Pinpoint the cell where the given text exists, returning its (X, Y) midpoint coordinate. 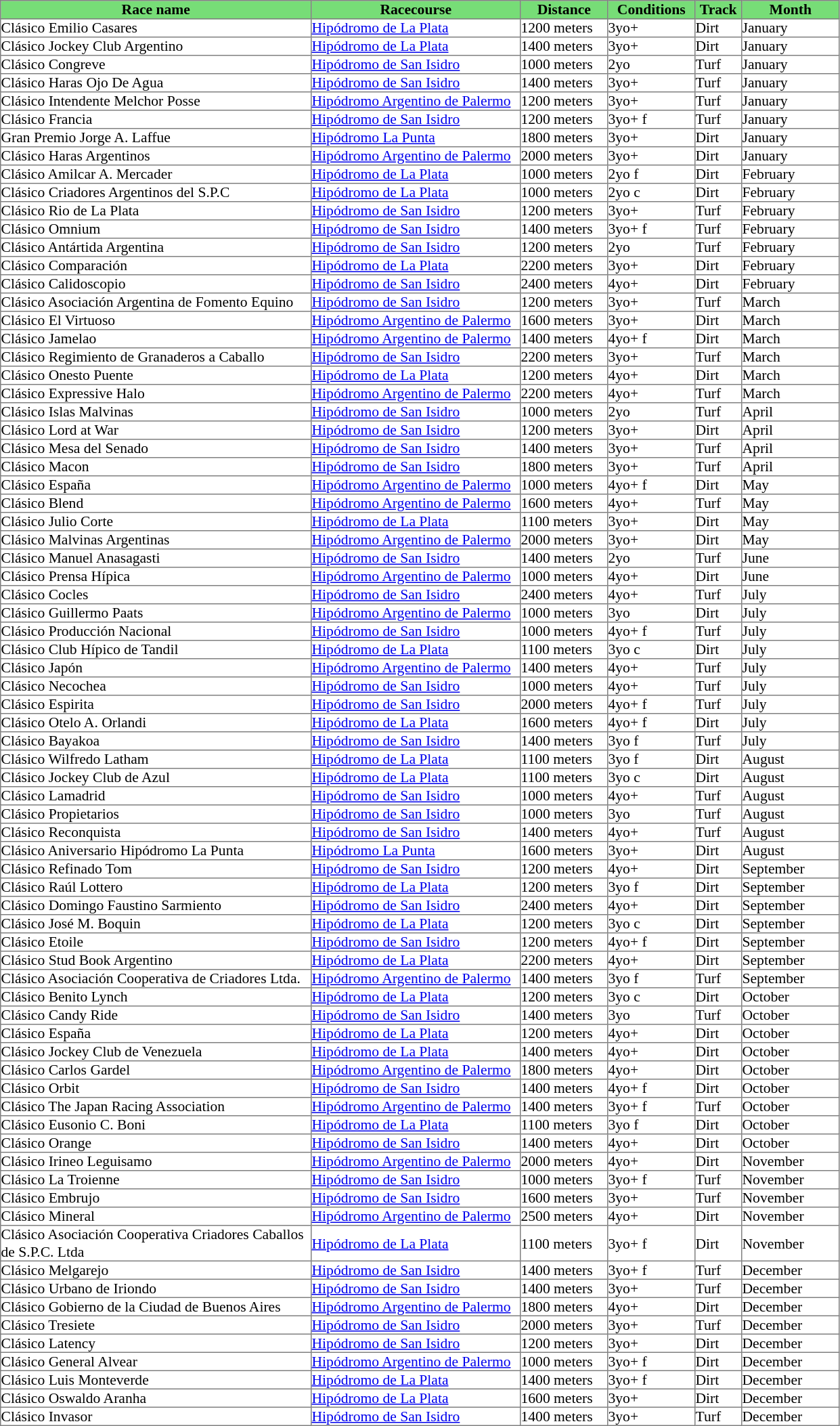
Clásico El Virtuoso (156, 321)
Clásico Reconquista (156, 833)
Clásico Asociación Cooperativa de Criadores Ltda. (156, 979)
Clásico General Alvear (156, 1361)
Month (791, 9)
Clásico Haras Argentinos (156, 156)
Clásico Lord at War (156, 431)
Clásico Blend (156, 504)
Clásico Aniversario Hipódromo La Punta (156, 850)
Gran Premio Jorge A. Laffue (156, 138)
Clásico Latency (156, 1343)
Clásico Melgarejo (156, 1270)
Clásico Luis Monteverde (156, 1380)
Clásico Propietarios (156, 814)
Clásico Benito Lynch (156, 997)
Clásico Jockey Club de Azul (156, 777)
Clásico Guillermo Paats (156, 613)
Clásico Necochea (156, 687)
2500 meters (565, 1216)
Clásico Prensa Hípica (156, 577)
Clásico Irineo Leguisamo (156, 1162)
Clásico Urbano de Iriondo (156, 1288)
Clásico Tresiete (156, 1324)
Clásico Invasor (156, 1417)
Clásico Manuel Anasagasti (156, 558)
Clásico The Japan Racing Association (156, 1106)
Clásico Orbit (156, 1089)
Clásico La Troienne (156, 1180)
Racecourse (416, 9)
Clásico Francia (156, 119)
Clásico Etoile (156, 943)
Clásico Club Hípico de Tandil (156, 650)
Clásico Intendente Melchor Posse (156, 102)
Clásico Julio Corte (156, 521)
Clásico Bayakoa (156, 741)
Clásico Omnium (156, 229)
Clásico Wilfredo Latham (156, 760)
Clásico Gobierno de la Ciudad de Buenos Aires (156, 1307)
Clásico Islas Malvinas (156, 412)
Clásico Orange (156, 1143)
Clásico Candy Ride (156, 1016)
Distance (565, 9)
Clásico Haras Ojo De Agua (156, 83)
Clásico Domingo Faustino Sarmiento (156, 906)
2yo c (651, 192)
Clásico Macon (156, 467)
Clásico Carlos Gardel (156, 1070)
2yo f (651, 175)
Clásico Japón (156, 668)
Race name (156, 9)
Clásico Mesa del Senado (156, 448)
Clásico Espirita (156, 704)
Clásico Rio de La Plata (156, 211)
Clásico Asociación Argentina de Fomento Equino (156, 302)
Clásico Cocles (156, 595)
Clásico José M. Boquin (156, 924)
Clásico Lamadrid (156, 796)
Clásico Jockey Club de Venezuela (156, 1052)
Clásico Onesto Puente (156, 375)
Track (719, 9)
Clásico Jamelao (156, 339)
Conditions (651, 9)
Clásico Congreve (156, 65)
Clásico Malvinas Argentinas (156, 540)
Clásico Expressive Halo (156, 394)
Clásico Eusonio C. Boni (156, 1125)
Clásico Asociación Cooperativa Criadores Caballos de S.P.C. Ltda (156, 1243)
Clásico Amilcar A. Mercader (156, 175)
Clásico Otelo A. Orlandi (156, 723)
Clásico Jockey Club Argentino (156, 46)
Clásico Antártida Argentina (156, 248)
Clásico Embrujo (156, 1198)
Clásico Stud Book Argentino (156, 960)
Clásico Regimiento de Granaderos a Caballo (156, 358)
Clásico Comparación (156, 265)
Clásico Producción Nacional (156, 631)
Clásico Emilio Casares (156, 28)
Clásico Mineral (156, 1216)
Clásico Refinado Tom (156, 869)
Clásico Raúl Lottero (156, 887)
Clásico Oswaldo Aranha (156, 1398)
Clásico Calidoscopio (156, 284)
Clásico Criadores Argentinos del S.P.C (156, 192)
